Pinpoint the cell where the given text exists, returning its [X, Y] midpoint coordinate. 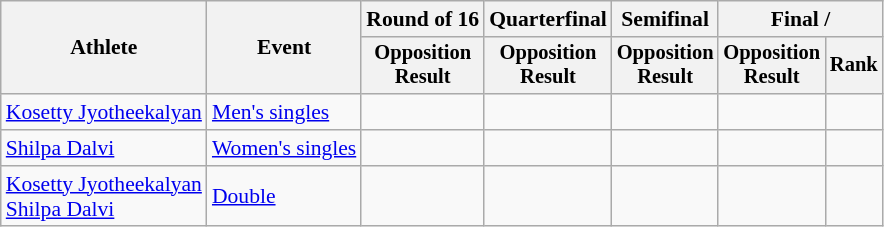
Semifinal [666, 19]
Event [284, 48]
Quarterfinal [548, 19]
Men's singles [284, 112]
Double [284, 196]
Round of 16 [422, 19]
Athlete [104, 48]
Rank [854, 66]
Final / [800, 19]
Kosetty JyotheekalyanShilpa Dalvi [104, 196]
Shilpa Dalvi [104, 148]
Women's singles [284, 148]
Kosetty Jyotheekalyan [104, 112]
